Capture the cell that displays the provided text and extract its [X, Y] central coordinate. 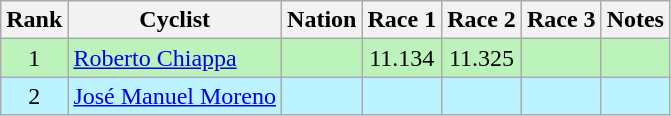
Race 3 [561, 20]
11.134 [402, 58]
Race 2 [482, 20]
Race 1 [402, 20]
Rank [34, 20]
Roberto Chiappa [175, 58]
Nation [322, 20]
Notes [635, 20]
11.325 [482, 58]
José Manuel Moreno [175, 96]
2 [34, 96]
1 [34, 58]
Cyclist [175, 20]
